Identify which cell holds the provided text, then report its [X, Y] central coordinate. 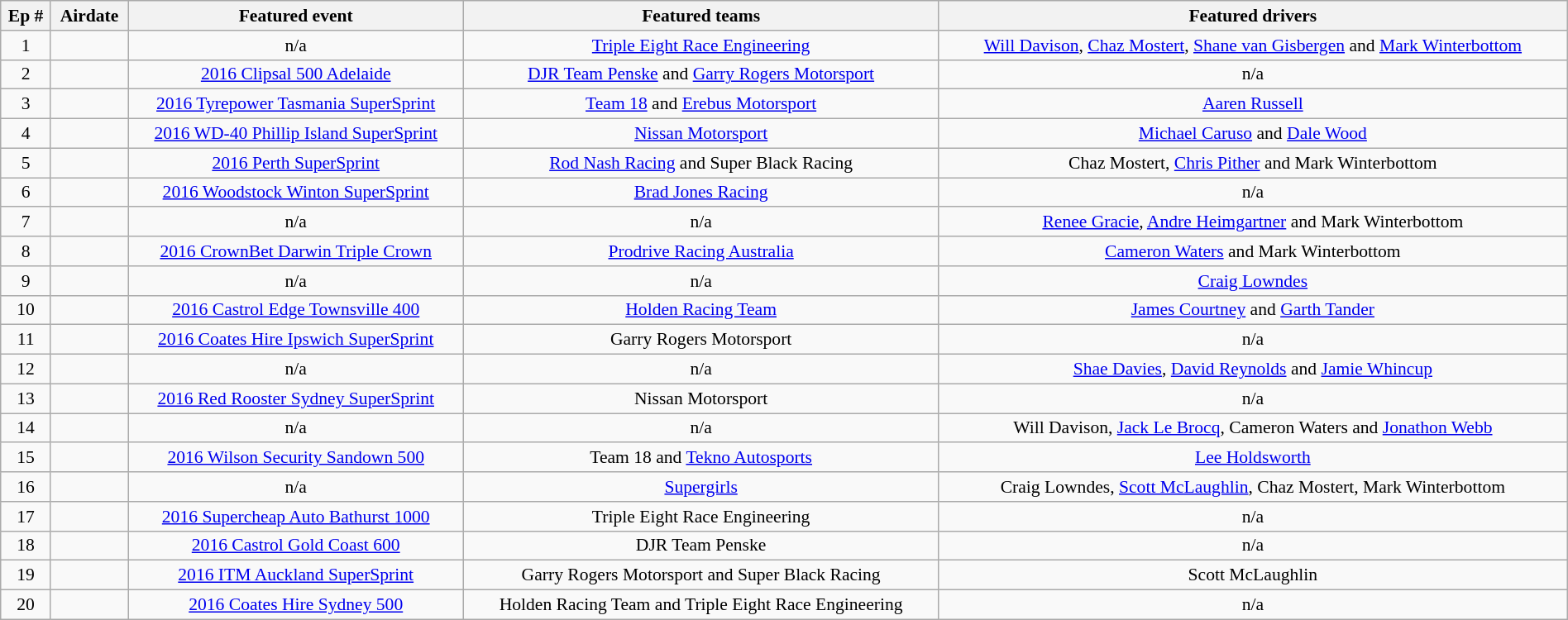
20 [26, 605]
2016 Supercheap Auto Bathurst 1000 [296, 517]
10 [26, 310]
Will Davison, Jack Le Brocq, Cameron Waters and Jonathon Webb [1252, 428]
Team 18 and Erebus Motorsport [701, 104]
Featured teams [701, 16]
Craig Lowndes [1252, 281]
Michael Caruso and Dale Wood [1252, 134]
Lee Holdsworth [1252, 458]
Chaz Mostert, Chris Pither and Mark Winterbottom [1252, 163]
14 [26, 428]
Rod Nash Racing and Super Black Racing [701, 163]
12 [26, 370]
2016 Castrol Edge Townsville 400 [296, 310]
2016 ITM Auckland SuperSprint [296, 575]
Renee Gracie, Andre Heimgartner and Mark Winterbottom [1252, 222]
Holden Racing Team [701, 310]
Airdate [89, 16]
2016 CrownBet Darwin Triple Crown [296, 251]
2016 Clipsal 500 Adelaide [296, 74]
19 [26, 575]
Supergirls [701, 487]
2016 Perth SuperSprint [296, 163]
4 [26, 134]
2016 Woodstock Winton SuperSprint [296, 193]
8 [26, 251]
Prodrive Racing Australia [701, 251]
1 [26, 45]
Featured event [296, 16]
Holden Racing Team and Triple Eight Race Engineering [701, 605]
Ep # [26, 16]
5 [26, 163]
Garry Rogers Motorsport [701, 340]
16 [26, 487]
2016 Red Rooster Sydney SuperSprint [296, 398]
2016 Tyrepower Tasmania SuperSprint [296, 104]
17 [26, 517]
2016 Castrol Gold Coast 600 [296, 546]
11 [26, 340]
Featured drivers [1252, 16]
DJR Team Penske [701, 546]
Shae Davies, David Reynolds and Jamie Whincup [1252, 370]
2016 Wilson Security Sandown 500 [296, 458]
2016 Coates Hire Ipswich SuperSprint [296, 340]
Aaren Russell [1252, 104]
Cameron Waters and Mark Winterbottom [1252, 251]
13 [26, 398]
15 [26, 458]
Team 18 and Tekno Autosports [701, 458]
Brad Jones Racing [701, 193]
2016 WD-40 Phillip Island SuperSprint [296, 134]
Garry Rogers Motorsport and Super Black Racing [701, 575]
2016 Coates Hire Sydney 500 [296, 605]
6 [26, 193]
18 [26, 546]
2 [26, 74]
9 [26, 281]
James Courtney and Garth Tander [1252, 310]
Craig Lowndes, Scott McLaughlin, Chaz Mostert, Mark Winterbottom [1252, 487]
Will Davison, Chaz Mostert, Shane van Gisbergen and Mark Winterbottom [1252, 45]
Scott McLaughlin [1252, 575]
3 [26, 104]
DJR Team Penske and Garry Rogers Motorsport [701, 74]
7 [26, 222]
